Return the [x, y] coordinate for the center point of the cell that contains the specified text.  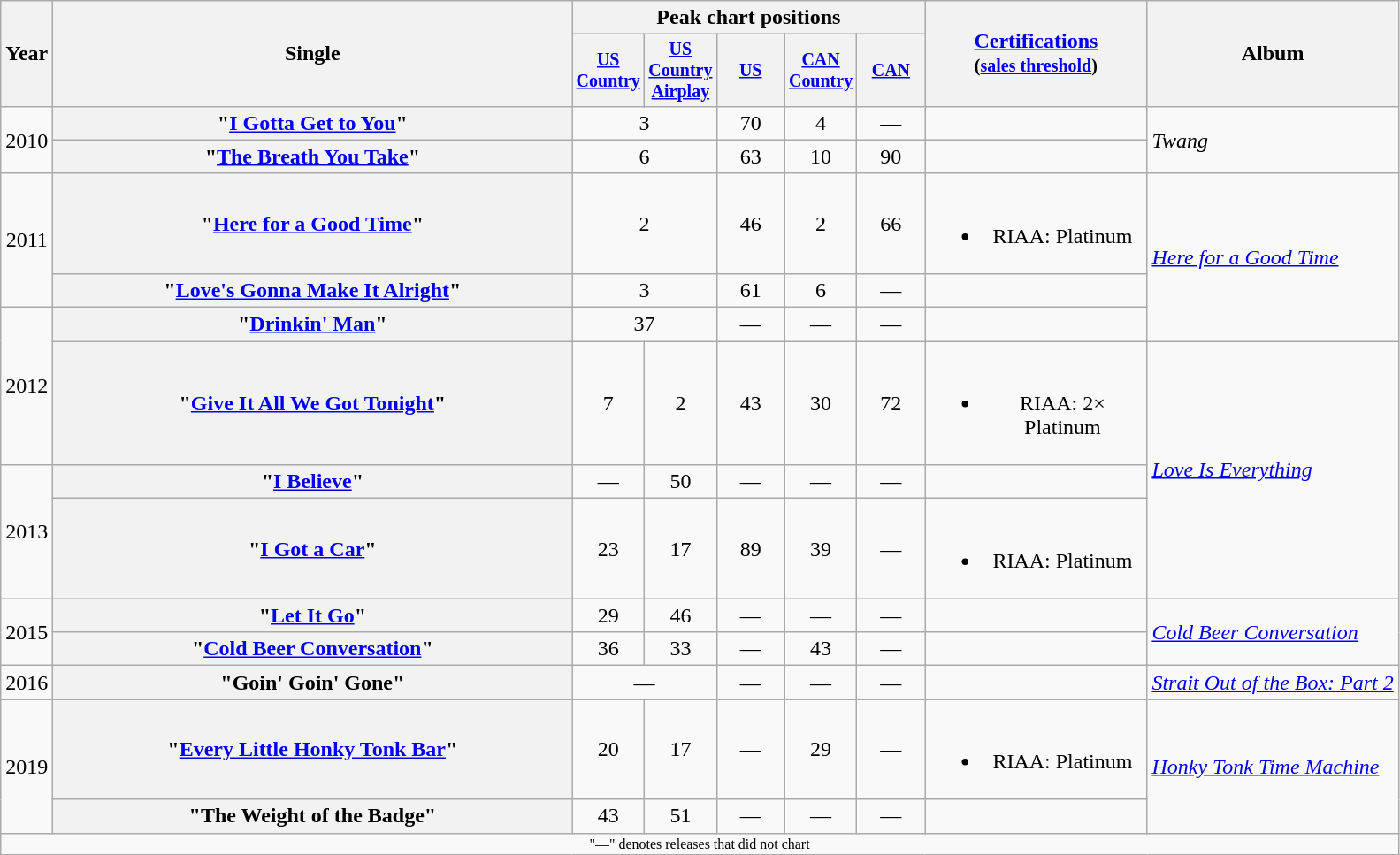
"Goin' Goin' Gone" [313, 683]
63 [750, 156]
"The Weight of the Badge" [313, 816]
"Here for a Good Time" [313, 223]
US Country Airplay [681, 71]
70 [750, 123]
2011 [27, 240]
"Love's Gonna Make It Alright" [313, 290]
23 [608, 548]
US Country [608, 71]
"I Believe" [313, 482]
Single [313, 54]
Love Is Everything [1273, 470]
39 [821, 548]
"I Gotta Get to You" [313, 123]
37 [644, 324]
"Let It Go" [313, 615]
61 [750, 290]
Cold Beer Conversation [1273, 632]
Album [1273, 54]
Honky Tonk Time Machine [1273, 766]
"Give It All We Got Tonight" [313, 403]
"—" denotes releases that did not chart [700, 844]
2013 [27, 532]
"The Breath You Take" [313, 156]
CAN Country [821, 71]
2016 [27, 683]
90 [891, 156]
20 [608, 750]
51 [681, 816]
10 [821, 156]
30 [821, 403]
CAN [891, 71]
Here for a Good Time [1273, 256]
2010 [27, 140]
50 [681, 482]
Twang [1273, 140]
72 [891, 403]
Year [27, 54]
2012 [27, 386]
7 [608, 403]
RIAA: 2× Platinum [1037, 403]
Strait Out of the Box: Part 2 [1273, 683]
Certifications(sales threshold) [1037, 54]
Peak chart positions [748, 18]
2015 [27, 632]
66 [891, 223]
"Every Little Honky Tonk Bar" [313, 750]
4 [821, 123]
89 [750, 548]
"Drinkin' Man" [313, 324]
33 [681, 649]
36 [608, 649]
"I Got a Car" [313, 548]
"Cold Beer Conversation" [313, 649]
2019 [27, 766]
US [750, 71]
